Return the (X, Y) coordinate for the center point of the cell that contains the specified text.  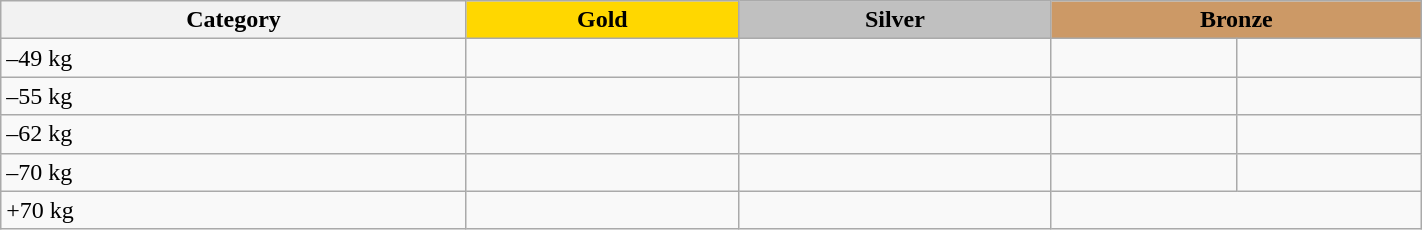
–55 kg (234, 96)
Bronze (1236, 20)
Category (234, 20)
+70 kg (234, 210)
–70 kg (234, 172)
Gold (602, 20)
–62 kg (234, 134)
–49 kg (234, 58)
Silver (894, 20)
